Pinpoint the cell where the given text exists, returning its (X, Y) midpoint coordinate. 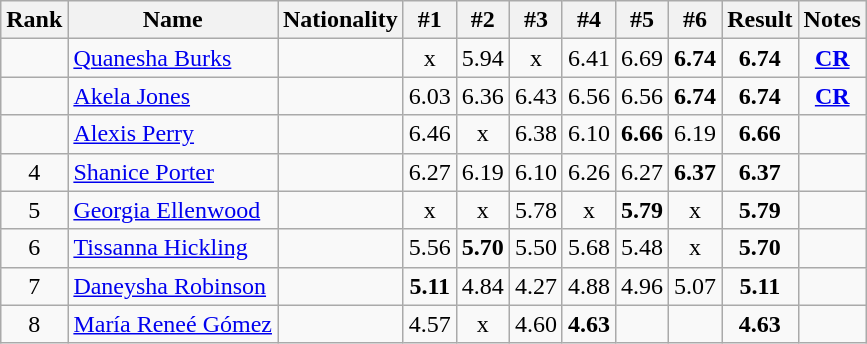
5.48 (642, 248)
Tissanna Hickling (173, 248)
6.41 (588, 58)
Rank (34, 20)
5.50 (536, 248)
5.56 (430, 248)
4.84 (482, 286)
4.57 (430, 324)
5.78 (536, 210)
6.69 (642, 58)
María Reneé Gómez (173, 324)
Nationality (341, 20)
4.60 (536, 324)
Alexis Perry (173, 134)
4 (34, 172)
5.68 (588, 248)
#6 (696, 20)
4.88 (588, 286)
#5 (642, 20)
#2 (482, 20)
Georgia Ellenwood (173, 210)
6.43 (536, 96)
Daneysha Robinson (173, 286)
Notes (832, 20)
6.38 (536, 134)
#4 (588, 20)
#3 (536, 20)
Shanice Porter (173, 172)
5.94 (482, 58)
Akela Jones (173, 96)
5 (34, 210)
Result (760, 20)
4.27 (536, 286)
4.96 (642, 286)
6.46 (430, 134)
6 (34, 248)
#1 (430, 20)
8 (34, 324)
6.03 (430, 96)
6.36 (482, 96)
Name (173, 20)
7 (34, 286)
Quanesha Burks (173, 58)
6.26 (588, 172)
5.07 (696, 286)
